Output the [X, Y] coordinate of the center of the cell containing the given text.  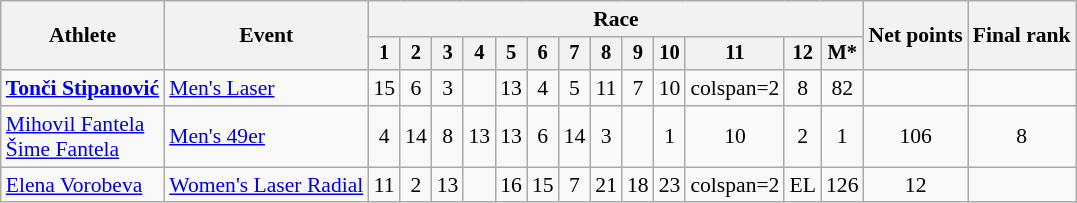
16 [511, 185]
Mihovil FantelaŠime Fantela [82, 136]
Race [616, 19]
Event [266, 36]
Net points [916, 36]
18 [638, 185]
M* [842, 54]
9 [638, 54]
Women's Laser Radial [266, 185]
Tonči Stipanović [82, 88]
EL [802, 185]
Elena Vorobeva [82, 185]
21 [606, 185]
23 [670, 185]
Men's 49er [266, 136]
126 [842, 185]
Final rank [1022, 36]
106 [916, 136]
Athlete [82, 36]
Men's Laser [266, 88]
82 [842, 88]
